Detect which cell encompasses the target text, then output its (X, Y) center coordinate. 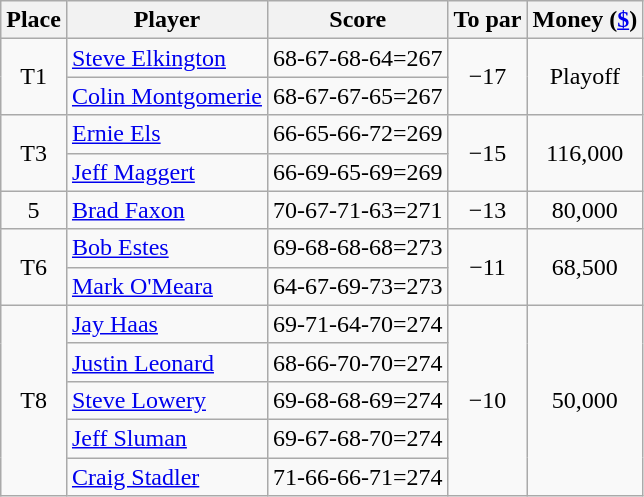
−10 (488, 400)
Bob Estes (166, 248)
Jay Haas (166, 324)
T8 (34, 400)
66-69-65-69=269 (358, 172)
Craig Stadler (166, 477)
Jeff Sluman (166, 438)
68-67-67-65=267 (358, 96)
70-67-71-63=271 (358, 210)
Colin Montgomerie (166, 96)
T3 (34, 153)
−15 (488, 153)
69-68-68-69=274 (358, 400)
Playoff (585, 77)
66-65-66-72=269 (358, 134)
80,000 (585, 210)
Brad Faxon (166, 210)
64-67-69-73=273 (358, 286)
68-66-70-70=274 (358, 362)
50,000 (585, 400)
69-71-64-70=274 (358, 324)
Place (34, 20)
−11 (488, 267)
Money ($) (585, 20)
116,000 (585, 153)
Mark O'Meara (166, 286)
−17 (488, 77)
69-67-68-70=274 (358, 438)
Justin Leonard (166, 362)
69-68-68-68=273 (358, 248)
Jeff Maggert (166, 172)
Ernie Els (166, 134)
Steve Elkington (166, 58)
68-67-68-64=267 (358, 58)
To par (488, 20)
Score (358, 20)
−13 (488, 210)
68,500 (585, 267)
Steve Lowery (166, 400)
T6 (34, 267)
71-66-66-71=274 (358, 477)
5 (34, 210)
Player (166, 20)
T1 (34, 77)
